Extract the (X, Y) coordinate from the center of the cell holding the provided text.  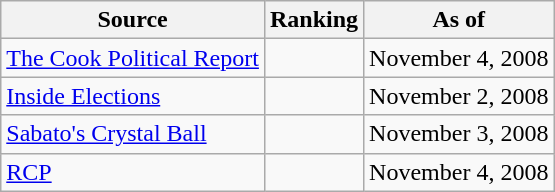
As of (459, 20)
November 2, 2008 (459, 96)
RCP (133, 172)
Inside Elections (133, 96)
Ranking (314, 20)
Sabato's Crystal Ball (133, 134)
The Cook Political Report (133, 58)
Source (133, 20)
November 3, 2008 (459, 134)
